Provide the (X, Y) coordinate of the cell's center where the given text is located.  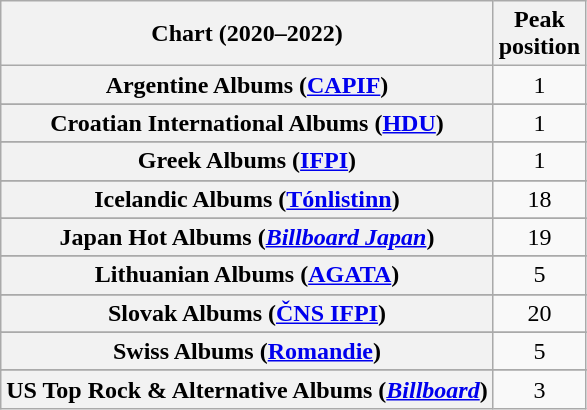
Peakposition (539, 34)
18 (539, 199)
3 (539, 389)
Greek Albums (IFPI) (247, 161)
20 (539, 313)
Icelandic Albums (Tónlistinn) (247, 199)
Swiss Albums (Romandie) (247, 351)
Argentine Albums (CAPIF) (247, 85)
19 (539, 237)
Lithuanian Albums (AGATA) (247, 275)
Croatian International Albums (HDU) (247, 123)
Slovak Albums (ČNS IFPI) (247, 313)
Japan Hot Albums (Billboard Japan) (247, 237)
Chart (2020–2022) (247, 34)
US Top Rock & Alternative Albums (Billboard) (247, 389)
